For the text-containing cell, return its midpoint in [X, Y] coordinate format. 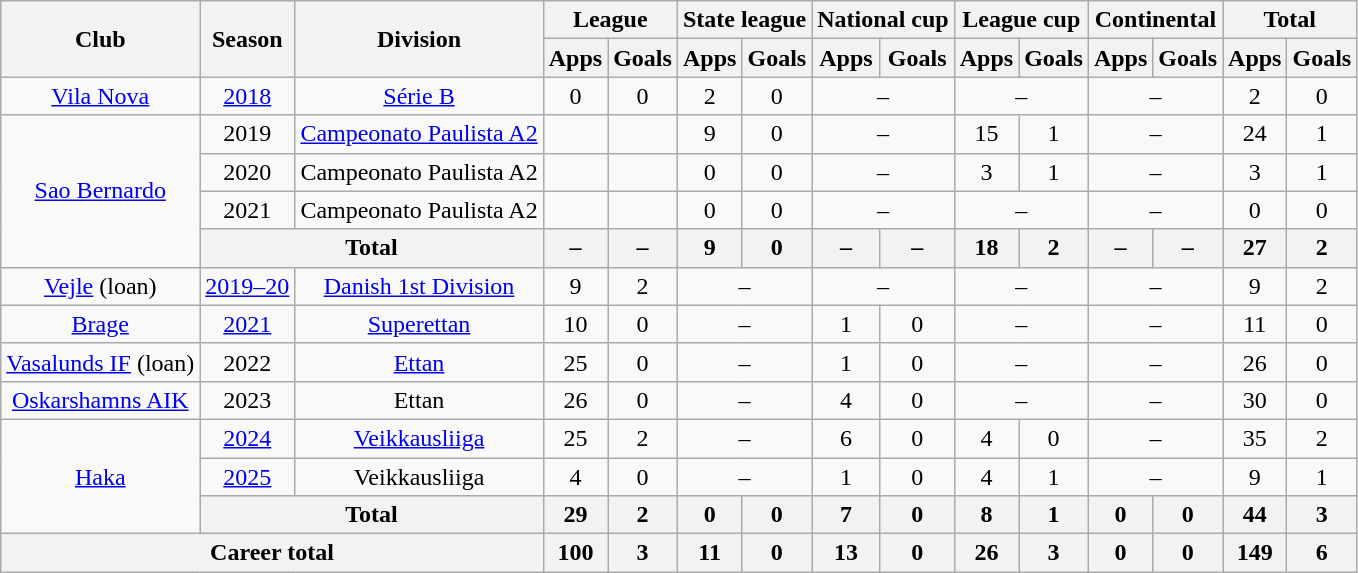
2018 [248, 96]
Superettan [419, 324]
44 [1255, 515]
Career total [272, 553]
10 [575, 324]
149 [1255, 553]
35 [1255, 438]
Vila Nova [100, 96]
7 [846, 515]
18 [986, 248]
State league [744, 20]
Brage [100, 324]
Season [248, 39]
Continental [1155, 20]
27 [1255, 248]
100 [575, 553]
2019–20 [248, 286]
Vejle (loan) [100, 286]
Haka [100, 476]
Vasalunds IF (loan) [100, 362]
24 [1255, 134]
Série B [419, 96]
15 [986, 134]
2023 [248, 400]
Danish 1st Division [419, 286]
League cup [1021, 20]
2025 [248, 477]
League [610, 20]
8 [986, 515]
2024 [248, 438]
Oskarshamns AIK [100, 400]
National cup [883, 20]
29 [575, 515]
13 [846, 553]
2022 [248, 362]
2020 [248, 172]
30 [1255, 400]
2019 [248, 134]
Sao Bernardo [100, 191]
Club [100, 39]
Division [419, 39]
